Find where the given text appears and provide that cell's center as (X, Y) coordinate. 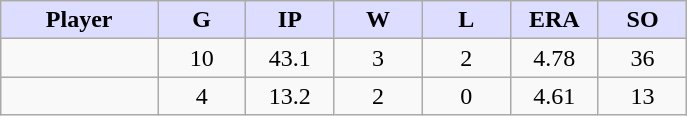
13.2 (290, 96)
3 (378, 58)
4.61 (554, 96)
IP (290, 20)
L (466, 20)
0 (466, 96)
4 (202, 96)
4.78 (554, 58)
36 (642, 58)
G (202, 20)
43.1 (290, 58)
13 (642, 96)
10 (202, 58)
W (378, 20)
ERA (554, 20)
SO (642, 20)
Player (80, 20)
